Extract the [x, y] coordinate from the center of the cell holding the provided text.  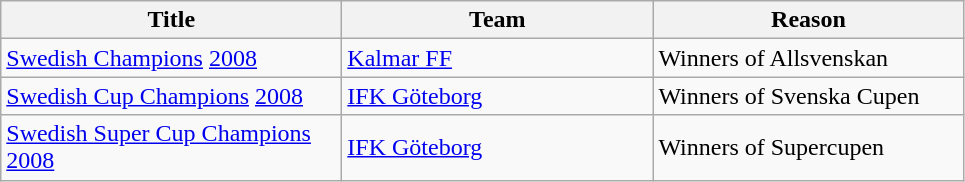
Winners of Supercupen [808, 148]
Winners of Allsvenskan [808, 58]
Title [172, 20]
Winners of Svenska Cupen [808, 96]
Swedish Super Cup Champions 2008 [172, 148]
Swedish Cup Champions 2008 [172, 96]
Team [498, 20]
Swedish Champions 2008 [172, 58]
Kalmar FF [498, 58]
Reason [808, 20]
